From the cell containing the given text, extract its center point as [x, y] coordinate. 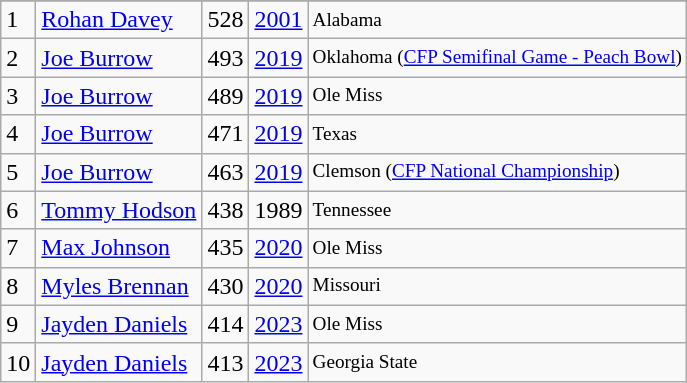
435 [226, 248]
9 [18, 324]
430 [226, 286]
438 [226, 210]
Missouri [497, 286]
6 [18, 210]
413 [226, 362]
Oklahoma (CFP Semifinal Game - Peach Bowl) [497, 58]
471 [226, 134]
3 [18, 96]
Max Johnson [119, 248]
Texas [497, 134]
4 [18, 134]
2 [18, 58]
463 [226, 172]
414 [226, 324]
Tommy Hodson [119, 210]
10 [18, 362]
2001 [278, 20]
7 [18, 248]
Georgia State [497, 362]
528 [226, 20]
8 [18, 286]
Clemson (CFP National Championship) [497, 172]
1989 [278, 210]
Tennessee [497, 210]
5 [18, 172]
Myles Brennan [119, 286]
493 [226, 58]
Rohan Davey [119, 20]
1 [18, 20]
489 [226, 96]
Alabama [497, 20]
